Capture the cell that displays the provided text and extract its (X, Y) central coordinate. 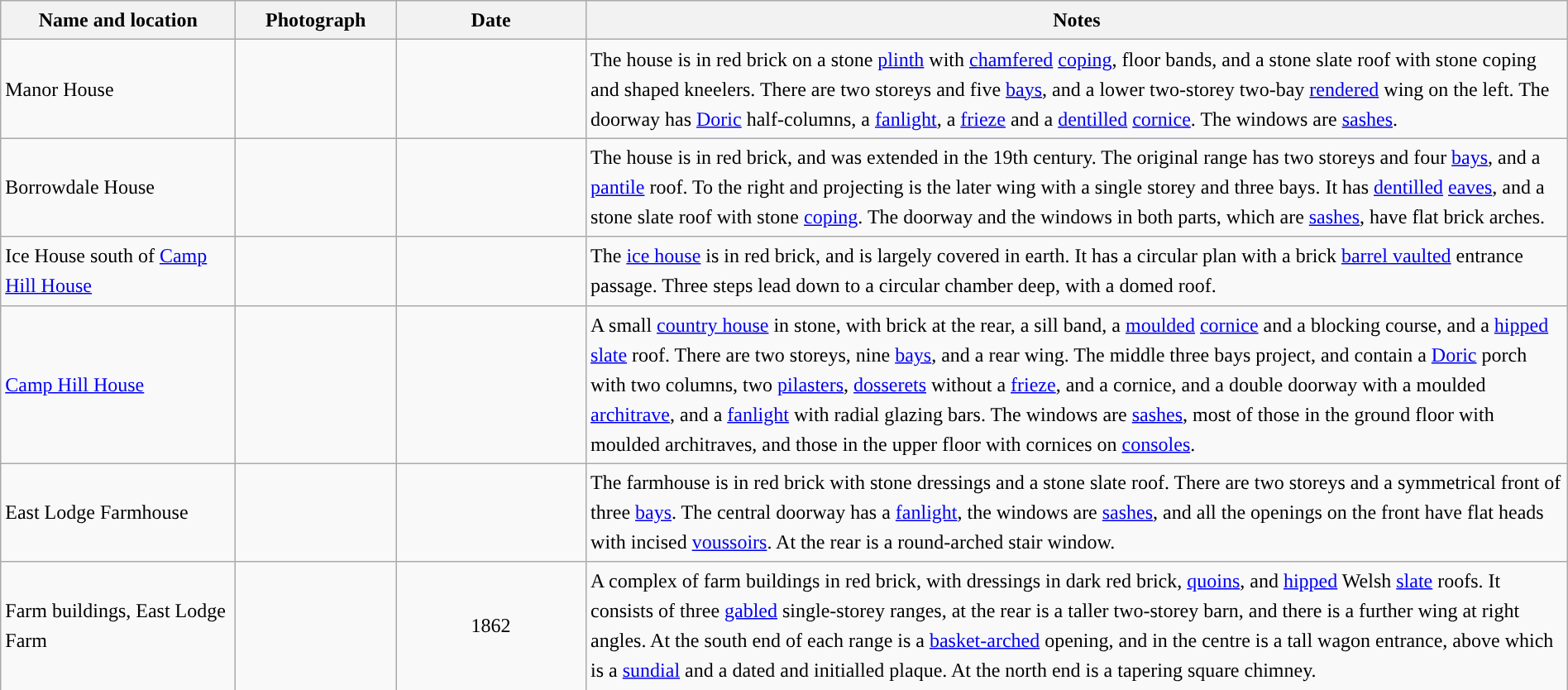
Farm buildings, East Lodge Farm (118, 625)
Date (491, 20)
Camp Hill House (118, 384)
Ice House south of Camp Hill House (118, 271)
1862 (491, 625)
Notes (1077, 20)
East Lodge Farmhouse (118, 513)
Name and location (118, 20)
Photograph (316, 20)
Manor House (118, 89)
Borrowdale House (118, 187)
